Locate the cell with the specified text and output its (x, y) center coordinate. 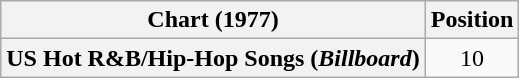
10 (472, 58)
Position (472, 20)
US Hot R&B/Hip-Hop Songs (Billboard) (213, 58)
Chart (1977) (213, 20)
